Return the (x, y) coordinate for the center point of the cell that contains the specified text.  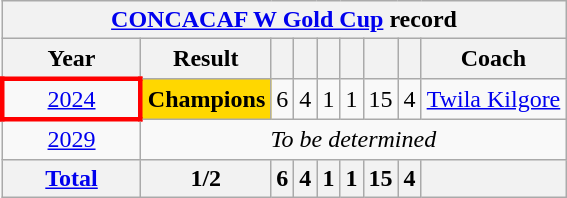
Result (206, 59)
To be determined (354, 139)
2024 (72, 98)
CONCACAF W Gold Cup record (284, 20)
Total (72, 178)
Champions (206, 98)
Year (72, 59)
Coach (494, 59)
2029 (72, 139)
1/2 (206, 178)
Twila Kilgore (494, 98)
